Determine the [X, Y] coordinate at the center of the cell enclosing the given text.  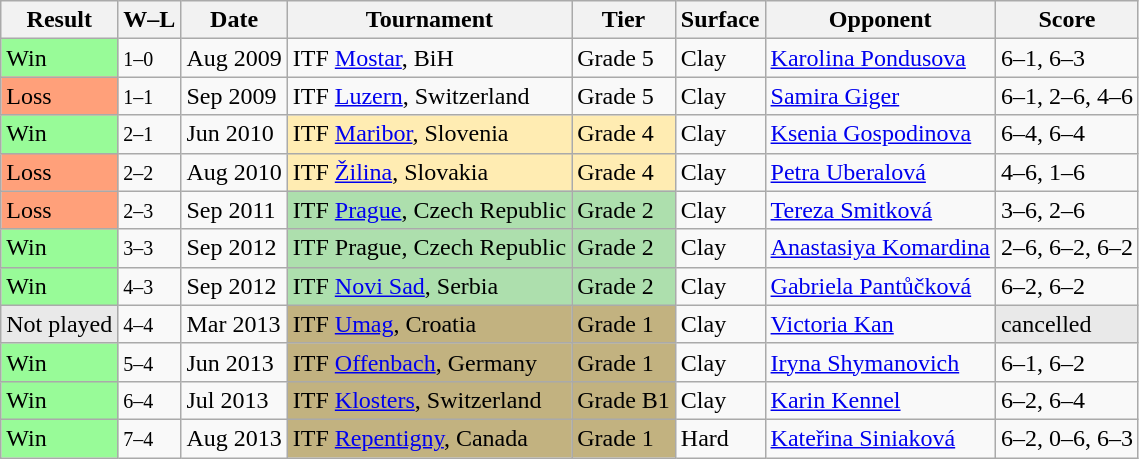
Karin Kennel [880, 400]
Aug 2013 [234, 438]
6–2, 6–4 [1066, 400]
ITF Offenbach, Germany [429, 362]
1–0 [150, 58]
Opponent [880, 20]
ITF Žilina, Slovakia [429, 172]
ITF Klosters, Switzerland [429, 400]
5–4 [150, 362]
Kateřina Siniaková [880, 438]
Karolina Pondusova [880, 58]
2–3 [150, 210]
Jun 2010 [234, 134]
Aug 2009 [234, 58]
6–1, 6–3 [1066, 58]
ITF Luzern, Switzerland [429, 96]
Score [1066, 20]
ITF Mostar, BiH [429, 58]
ITF Novi Sad, Serbia [429, 286]
ITF Maribor, Slovenia [429, 134]
2–1 [150, 134]
ITF Repentigny, Canada [429, 438]
Grade B1 [624, 400]
4–3 [150, 286]
6–2, 0–6, 6–3 [1066, 438]
4–4 [150, 324]
Date [234, 20]
4–6, 1–6 [1066, 172]
7–4 [150, 438]
Victoria Kan [880, 324]
Mar 2013 [234, 324]
3–3 [150, 248]
1–1 [150, 96]
Anastasiya Komardina [880, 248]
Ksenia Gospodinova [880, 134]
W–L [150, 20]
Tournament [429, 20]
Tier [624, 20]
Jun 2013 [234, 362]
Petra Uberalová [880, 172]
6–4 [150, 400]
3–6, 2–6 [1066, 210]
Jul 2013 [234, 400]
Samira Giger [880, 96]
Not played [60, 324]
Iryna Shymanovich [880, 362]
Surface [720, 20]
Sep 2009 [234, 96]
6–4, 6–4 [1066, 134]
6–1, 6–2 [1066, 362]
Hard [720, 438]
Sep 2011 [234, 210]
Tereza Smitková [880, 210]
2–2 [150, 172]
Gabriela Pantůčková [880, 286]
cancelled [1066, 324]
Result [60, 20]
6–2, 6–2 [1066, 286]
6–1, 2–6, 4–6 [1066, 96]
Aug 2010 [234, 172]
2–6, 6–2, 6–2 [1066, 248]
ITF Umag, Croatia [429, 324]
